From the cell containing the given text, extract its center point as (X, Y) coordinate. 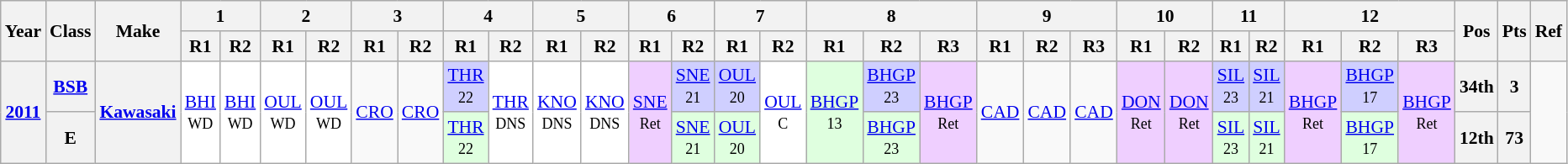
8 (891, 16)
BHGP13 (835, 112)
1 (220, 16)
Pos (1476, 30)
34th (1476, 86)
2011 (24, 112)
Year (24, 30)
Class (71, 30)
OULC (783, 112)
12th (1476, 138)
2 (306, 16)
BSB (71, 86)
Make (138, 30)
SNERet (651, 112)
6 (672, 16)
7 (760, 16)
5 (581, 16)
9 (1048, 16)
10 (1165, 16)
11 (1249, 16)
THRDNS (511, 112)
12 (1370, 16)
Ref (1549, 30)
73 (1515, 138)
4 (488, 16)
Kawasaki (138, 112)
E (71, 138)
Pts (1515, 30)
